Return the [x, y] coordinate for the center point of the cell that contains the specified text.  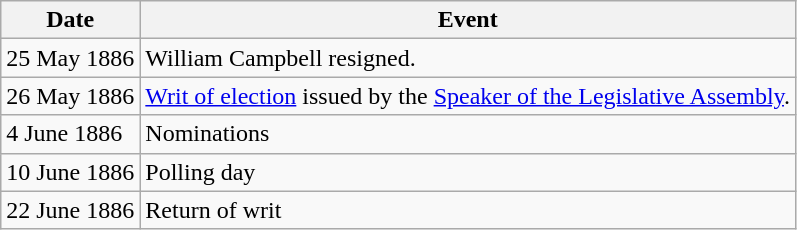
22 June 1886 [70, 210]
Date [70, 20]
4 June 1886 [70, 134]
26 May 1886 [70, 96]
William Campbell resigned. [468, 58]
10 June 1886 [70, 172]
Nominations [468, 134]
25 May 1886 [70, 58]
Return of writ [468, 210]
Event [468, 20]
Polling day [468, 172]
Writ of election issued by the Speaker of the Legislative Assembly. [468, 96]
